Identify which cell holds the provided text, then report its [x, y] central coordinate. 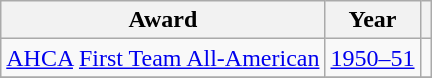
AHCA First Team All-American [163, 58]
Year [372, 20]
1950–51 [372, 58]
Award [163, 20]
